Provide the [x, y] coordinate of the cell's center where the given text is located.  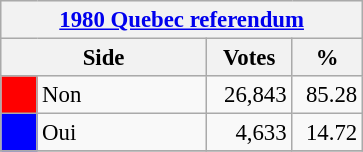
1980 Quebec referendum [182, 20]
14.72 [328, 133]
Votes [249, 58]
4,633 [249, 133]
85.28 [328, 95]
Non [122, 95]
26,843 [249, 95]
% [328, 58]
Oui [122, 133]
Side [104, 58]
